Search for the cell housing the specified text and yield its [x, y] center coordinate. 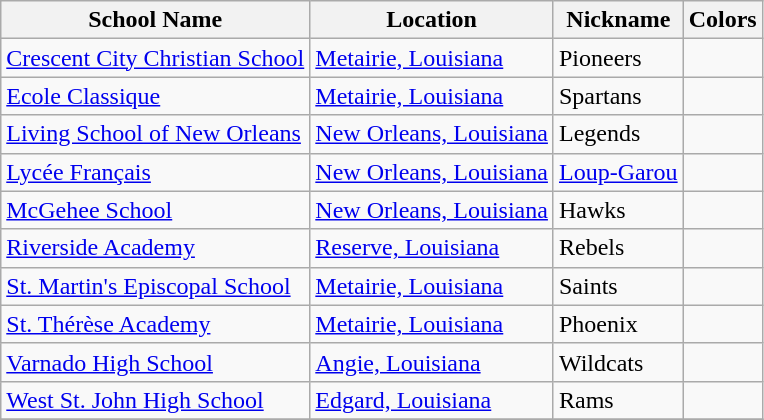
West St. John High School [156, 400]
Edgard, Louisiana [432, 400]
Reserve, Louisiana [432, 248]
Lycée Français [156, 172]
Hawks [618, 210]
Saints [618, 286]
McGehee School [156, 210]
Wildcats [618, 362]
Rebels [618, 248]
Phoenix [618, 324]
Rams [618, 400]
Angie, Louisiana [432, 362]
Nickname [618, 20]
Living School of New Orleans [156, 134]
Crescent City Christian School [156, 58]
Varnado High School [156, 362]
Legends [618, 134]
Loup-Garou [618, 172]
Pioneers [618, 58]
Location [432, 20]
St. Martin's Episcopal School [156, 286]
St. Thérèse Academy [156, 324]
School Name [156, 20]
Spartans [618, 96]
Ecole Classique [156, 96]
Riverside Academy [156, 248]
Colors [722, 20]
